Return [x, y] of the center of cell containing provided text 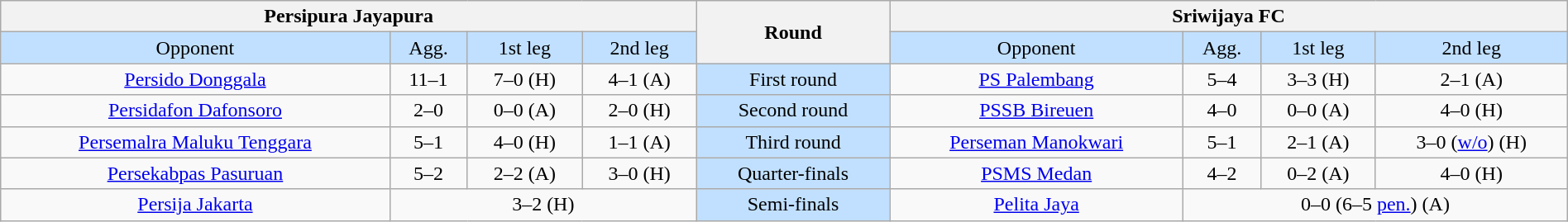
4–0 [1222, 111]
Sriwijaya FC [1229, 17]
Persipura Jayapura [349, 17]
Persemalra Maluku Tenggara [195, 142]
4–2 [1222, 173]
2–0 [428, 111]
Persija Jakarta [195, 205]
Round [792, 32]
5–4 [1222, 79]
1–1 (A) [640, 142]
Persekabpas Pasuruan [195, 173]
3–3 (H) [1318, 79]
Persido Donggala [195, 79]
Semi-finals [792, 205]
Pelita Jaya [1037, 205]
First round [792, 79]
PSSB Bireuen [1037, 111]
3–0 (H) [640, 173]
0–2 (A) [1318, 173]
Persidafon Dafonsoro [195, 111]
2–0 (H) [640, 111]
11–1 [428, 79]
Second round [792, 111]
PSMS Medan [1037, 173]
0–0 (6–5 pen.) (A) [1376, 205]
PS Palembang [1037, 79]
Quarter-finals [792, 173]
4–1 (A) [640, 79]
Perseman Manokwari [1037, 142]
5–2 [428, 173]
7–0 (H) [524, 79]
3–2 (H) [543, 205]
3–0 (w/o) (H) [1471, 142]
Third round [792, 142]
2–2 (A) [524, 173]
